Return (x, y) of the center of cell containing provided text 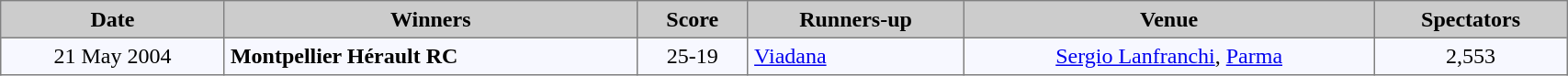
Winners (430, 19)
25-19 (693, 56)
Runners-up (855, 19)
2,553 (1472, 56)
Spectators (1472, 19)
21 May 2004 (112, 56)
Viadana (855, 56)
Date (112, 19)
Montpellier Hérault RC (430, 56)
Venue (1169, 19)
Score (693, 19)
Sergio Lanfranchi, Parma (1169, 56)
